Pinpoint the cell where the given text exists, returning its [x, y] midpoint coordinate. 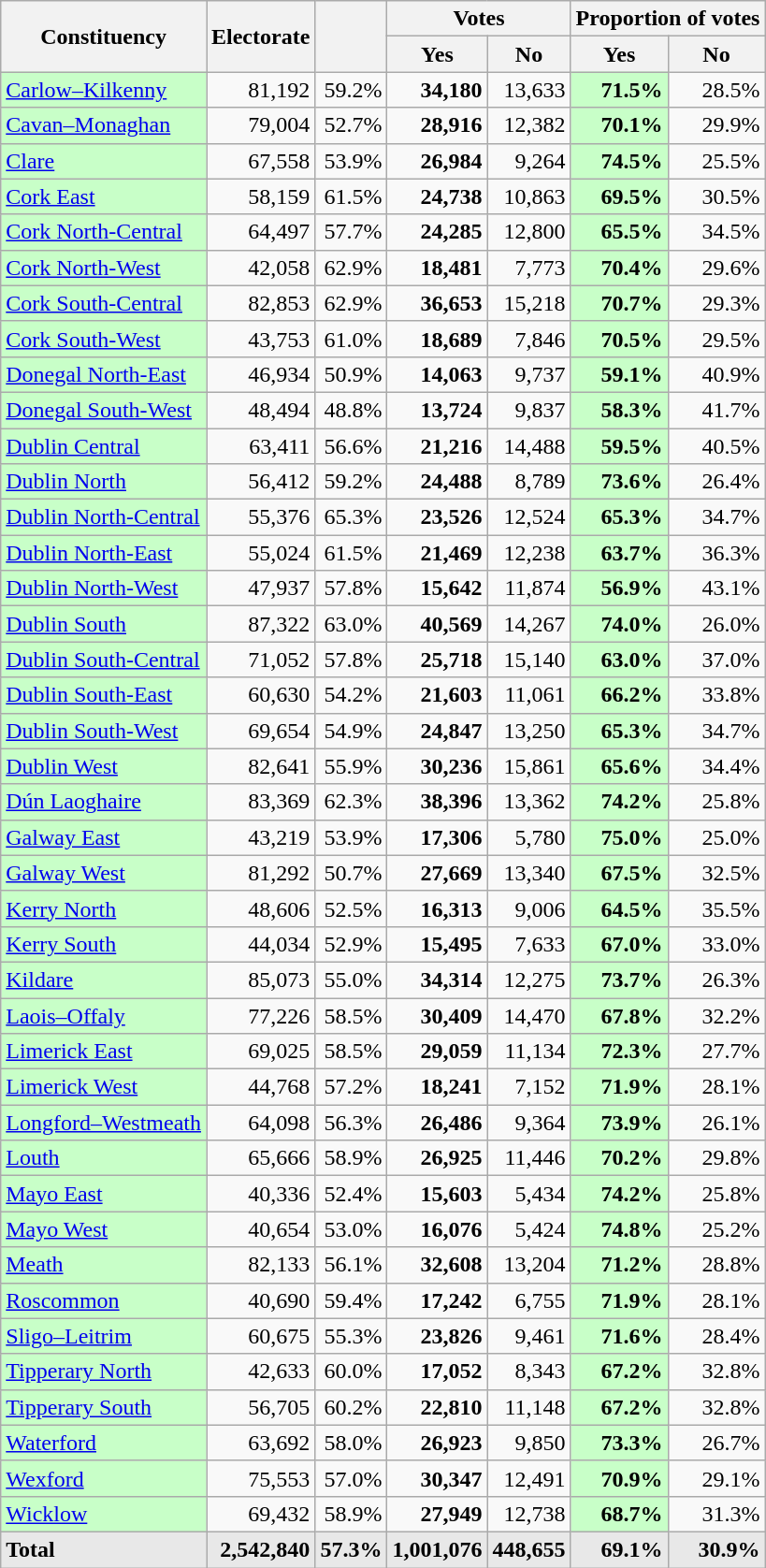
72.3% [619, 1052]
9,461 [529, 1336]
13,340 [529, 873]
26,486 [438, 1123]
69,432 [260, 1514]
24,285 [438, 232]
Dublin Central [104, 446]
23,526 [438, 517]
13,633 [529, 90]
26.3% [716, 980]
31.3% [716, 1514]
82,641 [260, 766]
60,630 [260, 695]
79,004 [260, 125]
67,558 [260, 161]
67.5% [619, 873]
43,219 [260, 837]
52.9% [352, 944]
Cork North-West [104, 268]
Tipperary North [104, 1372]
17,306 [438, 837]
27.7% [716, 1052]
40,336 [260, 1194]
25,718 [438, 660]
32,608 [438, 1265]
56,705 [260, 1407]
9,737 [529, 374]
73.9% [619, 1123]
448,655 [529, 1549]
29.3% [716, 303]
81,292 [260, 873]
5,780 [529, 837]
1,001,076 [438, 1549]
82,853 [260, 303]
62.3% [352, 802]
70.9% [619, 1478]
44,034 [260, 944]
25.2% [716, 1229]
67.0% [619, 944]
71,052 [260, 660]
48,606 [260, 908]
43.1% [716, 588]
82,133 [260, 1265]
22,810 [438, 1407]
55.3% [352, 1336]
12,275 [529, 980]
9,364 [529, 1123]
55.0% [352, 980]
57.3% [352, 1549]
56.6% [352, 446]
15,495 [438, 944]
46,934 [260, 374]
73.3% [619, 1443]
15,861 [529, 766]
48.8% [352, 410]
10,863 [529, 196]
38,396 [438, 802]
16,313 [438, 908]
60,675 [260, 1336]
41.7% [716, 410]
18,241 [438, 1087]
74.5% [619, 161]
34.4% [716, 766]
29.5% [716, 339]
Kildare [104, 980]
7,846 [529, 339]
56.1% [352, 1265]
8,789 [529, 482]
58.0% [352, 1443]
Dublin South [104, 624]
Waterford [104, 1443]
Proportion of votes [668, 19]
17,242 [438, 1300]
59.1% [619, 374]
15,218 [529, 303]
6,755 [529, 1300]
21,603 [438, 695]
71.5% [619, 90]
70.1% [619, 125]
74.0% [619, 624]
12,800 [529, 232]
29.9% [716, 125]
Kerry South [104, 944]
Wicklow [104, 1514]
15,642 [438, 588]
7,152 [529, 1087]
83,369 [260, 802]
65.6% [619, 766]
28.8% [716, 1265]
Galway West [104, 873]
74.8% [619, 1229]
Cork East [104, 196]
28.5% [716, 90]
52.4% [352, 1194]
48,494 [260, 410]
12,238 [529, 553]
55,376 [260, 517]
Longford–Westmeath [104, 1123]
36,653 [438, 303]
26,923 [438, 1443]
53.0% [352, 1229]
Limerick East [104, 1052]
Roscommon [104, 1300]
30.5% [716, 196]
14,063 [438, 374]
30.9% [716, 1549]
30,236 [438, 766]
14,488 [529, 446]
Dublin South-West [104, 731]
21,216 [438, 446]
28.4% [716, 1336]
11,134 [529, 1052]
Laois–Offaly [104, 1015]
75.0% [619, 837]
Mayo East [104, 1194]
29.6% [716, 268]
64,098 [260, 1123]
Votes [479, 19]
56,412 [260, 482]
67.8% [619, 1015]
30,347 [438, 1478]
32.2% [716, 1015]
32.5% [716, 873]
68.7% [619, 1514]
69,654 [260, 731]
16,076 [438, 1229]
9,837 [529, 410]
40,569 [438, 624]
71.6% [619, 1336]
75,553 [260, 1478]
40.9% [716, 374]
Cork South-West [104, 339]
81,192 [260, 90]
Sligo–Leitrim [104, 1336]
40.5% [716, 446]
Dublin South-Central [104, 660]
87,322 [260, 624]
27,949 [438, 1514]
69,025 [260, 1052]
34,180 [438, 90]
11,446 [529, 1158]
11,061 [529, 695]
55.9% [352, 766]
Donegal South-West [104, 410]
57.0% [352, 1478]
Kerry North [104, 908]
24,847 [438, 731]
Dublin South-East [104, 695]
Electorate [260, 36]
40,654 [260, 1229]
27,669 [438, 873]
69.1% [619, 1549]
17,052 [438, 1372]
55,024 [260, 553]
13,362 [529, 802]
15,140 [529, 660]
61.0% [352, 339]
9,006 [529, 908]
56.9% [619, 588]
44,768 [260, 1087]
Galway East [104, 837]
42,058 [260, 268]
33.8% [716, 695]
70.7% [619, 303]
70.2% [619, 1158]
13,204 [529, 1265]
52.5% [352, 908]
71.2% [619, 1265]
Dublin North-East [104, 553]
7,633 [529, 944]
43,753 [260, 339]
18,481 [438, 268]
28,916 [438, 125]
30,409 [438, 1015]
Limerick West [104, 1087]
58,159 [260, 196]
Carlow–Kilkenny [104, 90]
11,148 [529, 1407]
Mayo West [104, 1229]
60.2% [352, 1407]
64,497 [260, 232]
Total [104, 1549]
63,411 [260, 446]
Dublin North-West [104, 588]
57.7% [352, 232]
66.2% [619, 695]
37.0% [716, 660]
24,488 [438, 482]
52.7% [352, 125]
25.0% [716, 837]
2,542,840 [260, 1549]
56.3% [352, 1123]
59.4% [352, 1300]
47,937 [260, 588]
50.9% [352, 374]
12,738 [529, 1514]
26,984 [438, 161]
14,267 [529, 624]
70.4% [619, 268]
7,773 [529, 268]
Dublin West [104, 766]
85,073 [260, 980]
26,925 [438, 1158]
24,738 [438, 196]
23,826 [438, 1336]
15,603 [438, 1194]
54.9% [352, 731]
8,343 [529, 1372]
26.7% [716, 1443]
Cavan–Monaghan [104, 125]
Wexford [104, 1478]
9,264 [529, 161]
63,692 [260, 1443]
77,226 [260, 1015]
65.5% [619, 232]
Dublin North-Central [104, 517]
13,250 [529, 731]
29.1% [716, 1478]
54.2% [352, 695]
Meath [104, 1265]
14,470 [529, 1015]
58.3% [619, 410]
65,666 [260, 1158]
69.5% [619, 196]
60.0% [352, 1372]
Tipperary South [104, 1407]
Cork South-Central [104, 303]
26.4% [716, 482]
40,690 [260, 1300]
57.2% [352, 1087]
73.6% [619, 482]
64.5% [619, 908]
29,059 [438, 1052]
25.5% [716, 161]
26.0% [716, 624]
59.5% [619, 446]
29.8% [716, 1158]
50.7% [352, 873]
36.3% [716, 553]
Constituency [104, 36]
Donegal North-East [104, 374]
12,524 [529, 517]
33.0% [716, 944]
Dublin North [104, 482]
35.5% [716, 908]
12,491 [529, 1478]
Clare [104, 161]
Dún Laoghaire [104, 802]
Louth [104, 1158]
Cork North-Central [104, 232]
26.1% [716, 1123]
5,434 [529, 1194]
11,874 [529, 588]
34.5% [716, 232]
9,850 [529, 1443]
34,314 [438, 980]
73.7% [619, 980]
42,633 [260, 1372]
18,689 [438, 339]
13,724 [438, 410]
5,424 [529, 1229]
70.5% [619, 339]
12,382 [529, 125]
63.7% [619, 553]
21,469 [438, 553]
